Identify which cell holds the provided text, then report its [X, Y] central coordinate. 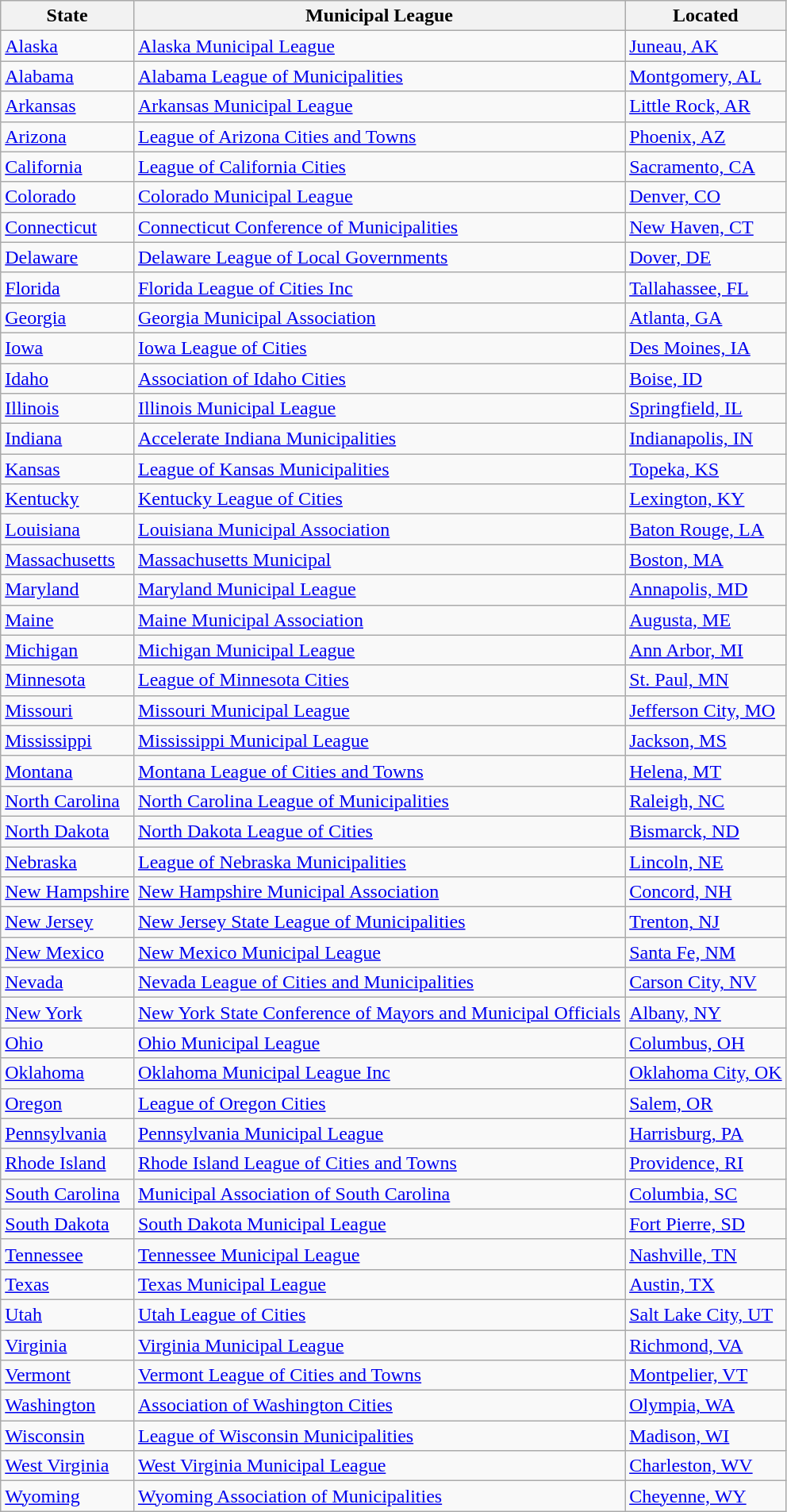
Columbus, OH [706, 1043]
Florida [67, 287]
Washington [67, 1406]
Texas Municipal League [379, 1284]
North Dakota League of Cities [379, 831]
North Carolina League of Municipalities [379, 801]
Colorado Municipal League [379, 197]
Connecticut Conference of Municipalities [379, 227]
Accelerate Indiana Municipalities [379, 439]
Phoenix, AZ [706, 137]
Albany, NY [706, 1013]
Denver, CO [706, 197]
Sacramento, CA [706, 167]
Association of Idaho Cities [379, 379]
North Carolina [67, 801]
Michigan Municipal League [379, 650]
Idaho [67, 379]
Maryland [67, 590]
Mississippi [67, 741]
Pennsylvania Municipal League [379, 1133]
Rhode Island League of Cities and Towns [379, 1164]
Boston, MA [706, 560]
Iowa [67, 348]
Ohio Municipal League [379, 1043]
Kentucky [67, 499]
South Dakota [67, 1224]
Richmond, VA [706, 1345]
Wyoming Association of Municipalities [379, 1496]
League of Minnesota Cities [379, 680]
New York [67, 1013]
St. Paul, MN [706, 680]
New Jersey [67, 922]
Georgia [67, 317]
Ohio [67, 1043]
Virginia Municipal League [379, 1345]
Alabama [67, 76]
Oklahoma Municipal League Inc [379, 1073]
Maine [67, 620]
Alabama League of Municipalities [379, 76]
Iowa League of Cities [379, 348]
North Dakota [67, 831]
New York State Conference of Mayors and Municipal Officials [379, 1013]
Rhode Island [67, 1164]
Columbia, SC [706, 1194]
Salt Lake City, UT [706, 1314]
Olympia, WA [706, 1406]
Baton Rouge, LA [706, 529]
Austin, TX [706, 1284]
Vermont League of Cities and Towns [379, 1375]
Wisconsin [67, 1436]
New Hampshire Municipal Association [379, 892]
Jackson, MS [706, 741]
Tennessee Municipal League [379, 1254]
Carson City, NV [706, 983]
Ann Arbor, MI [706, 650]
Little Rock, AR [706, 106]
Association of Washington Cities [379, 1406]
Indiana [67, 439]
Augusta, ME [706, 620]
Dover, DE [706, 257]
Santa Fe, NM [706, 952]
Providence, RI [706, 1164]
Boise, ID [706, 379]
Fort Pierre, SD [706, 1224]
Oklahoma City, OK [706, 1073]
Wyoming [67, 1496]
Texas [67, 1284]
Topeka, KS [706, 469]
Nebraska [67, 861]
Arkansas Municipal League [379, 106]
Kansas [67, 469]
League of Arizona Cities and Towns [379, 137]
New Haven, CT [706, 227]
South Dakota Municipal League [379, 1224]
Bismarck, ND [706, 831]
Missouri [67, 710]
Raleigh, NC [706, 801]
Arkansas [67, 106]
League of California Cities [379, 167]
Montana League of Cities and Towns [379, 771]
Nevada [67, 983]
Massachusetts Municipal [379, 560]
Alaska [67, 46]
New Mexico Municipal League [379, 952]
Virginia [67, 1345]
West Virginia [67, 1466]
Atlanta, GA [706, 317]
Massachusetts [67, 560]
Salem, OR [706, 1103]
Pennsylvania [67, 1133]
Montpelier, VT [706, 1375]
Lincoln, NE [706, 861]
Charleston, WV [706, 1466]
California [67, 167]
Arizona [67, 137]
Lexington, KY [706, 499]
Municipal Association of South Carolina [379, 1194]
Municipal League [379, 16]
Montana [67, 771]
Utah [67, 1314]
League of Nebraska Municipalities [379, 861]
New Hampshire [67, 892]
Maine Municipal Association [379, 620]
Springfield, IL [706, 409]
Oklahoma [67, 1073]
West Virginia Municipal League [379, 1466]
Delaware [67, 257]
Harrisburg, PA [706, 1133]
League of Oregon Cities [379, 1103]
Kentucky League of Cities [379, 499]
Louisiana Municipal Association [379, 529]
Madison, WI [706, 1436]
Nevada League of Cities and Municipalities [379, 983]
Indianapolis, IN [706, 439]
Minnesota [67, 680]
Louisiana [67, 529]
Colorado [67, 197]
League of Kansas Municipalities [379, 469]
Juneau, AK [706, 46]
Alaska Municipal League [379, 46]
Missouri Municipal League [379, 710]
Helena, MT [706, 771]
South Carolina [67, 1194]
Connecticut [67, 227]
Tallahassee, FL [706, 287]
New Mexico [67, 952]
Georgia Municipal Association [379, 317]
Cheyenne, WY [706, 1496]
Annapolis, MD [706, 590]
Michigan [67, 650]
Concord, NH [706, 892]
Oregon [67, 1103]
Trenton, NJ [706, 922]
New Jersey State League of Municipalities [379, 922]
State [67, 16]
Utah League of Cities [379, 1314]
Located [706, 16]
Des Moines, IA [706, 348]
Illinois [67, 409]
Montgomery, AL [706, 76]
Delaware League of Local Governments [379, 257]
Maryland Municipal League [379, 590]
Nashville, TN [706, 1254]
Illinois Municipal League [379, 409]
Jefferson City, MO [706, 710]
Tennessee [67, 1254]
Florida League of Cities Inc [379, 287]
Mississippi Municipal League [379, 741]
Vermont [67, 1375]
League of Wisconsin Municipalities [379, 1436]
